Provide the (X, Y) coordinate of the cell's center where the given text is located.  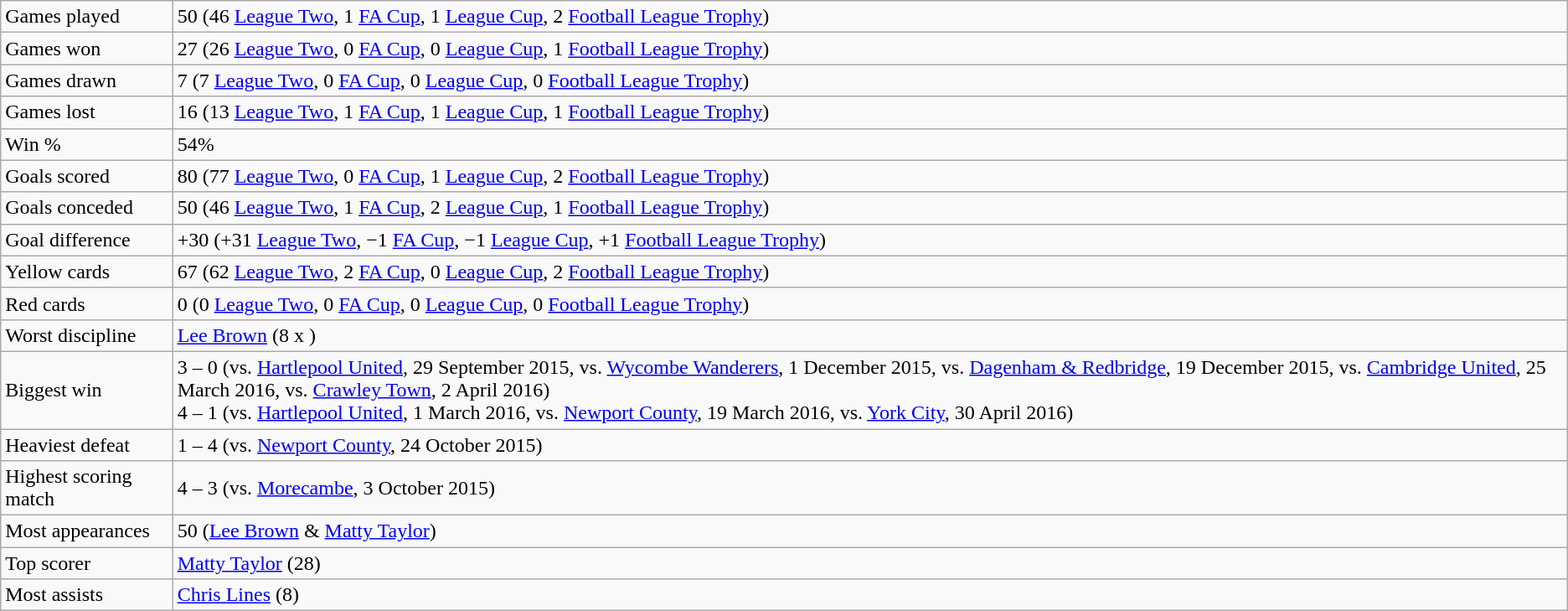
80 (77 League Two, 0 FA Cup, 1 League Cup, 2 Football League Trophy) (869, 176)
54% (869, 144)
Lee Brown (8 x ) (869, 335)
16 (13 League Two, 1 FA Cup, 1 League Cup, 1 Football League Trophy) (869, 112)
Matty Taylor (28) (869, 563)
1 – 4 (vs. Newport County, 24 October 2015) (869, 445)
0 (0 League Two, 0 FA Cup, 0 League Cup, 0 Football League Trophy) (869, 303)
Most assists (87, 595)
50 (46 League Two, 1 FA Cup, 2 League Cup, 1 Football League Trophy) (869, 208)
50 (Lee Brown & Matty Taylor) (869, 531)
Chris Lines (8) (869, 595)
Games drawn (87, 80)
Goals conceded (87, 208)
Worst discipline (87, 335)
Biggest win (87, 390)
Highest scoring match (87, 488)
4 – 3 (vs. Morecambe, 3 October 2015) (869, 488)
50 (46 League Two, 1 FA Cup, 1 League Cup, 2 Football League Trophy) (869, 17)
Games played (87, 17)
Heaviest defeat (87, 445)
Red cards (87, 303)
Games lost (87, 112)
Yellow cards (87, 272)
67 (62 League Two, 2 FA Cup, 0 League Cup, 2 Football League Trophy) (869, 272)
Goals scored (87, 176)
Games won (87, 49)
27 (26 League Two, 0 FA Cup, 0 League Cup, 1 Football League Trophy) (869, 49)
Most appearances (87, 531)
7 (7 League Two, 0 FA Cup, 0 League Cup, 0 Football League Trophy) (869, 80)
+30 (+31 League Two, −1 FA Cup, −1 League Cup, +1 Football League Trophy) (869, 240)
Win % (87, 144)
Goal difference (87, 240)
Top scorer (87, 563)
